For the text-containing cell, return its midpoint in (x, y) coordinate format. 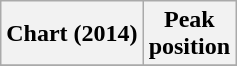
Peakposition (189, 34)
Chart (2014) (72, 34)
